Locate the cell with the specified text and output its [x, y] center coordinate. 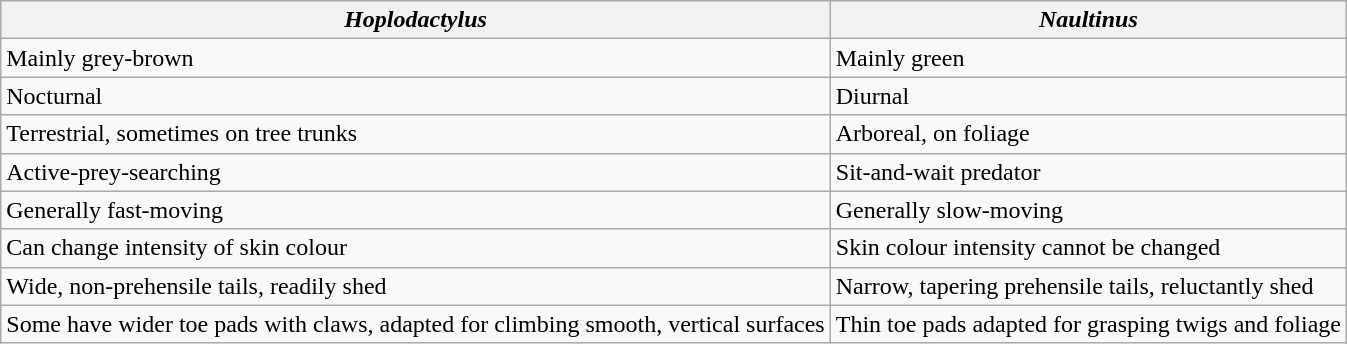
Mainly green [1088, 58]
Diurnal [1088, 96]
Wide, non-prehensile tails, readily shed [416, 286]
Generally fast-moving [416, 210]
Active-prey-searching [416, 172]
Can change intensity of skin colour [416, 248]
Skin colour intensity cannot be changed [1088, 248]
Hoplodactylus [416, 20]
Nocturnal [416, 96]
Arboreal, on foliage [1088, 134]
Terrestrial, sometimes on tree trunks [416, 134]
Sit-and-wait predator [1088, 172]
Generally slow-moving [1088, 210]
Narrow, tapering prehensile tails, reluctantly shed [1088, 286]
Mainly grey-brown [416, 58]
Naultinus [1088, 20]
Some have wider toe pads with claws, adapted for climbing smooth, vertical surfaces [416, 324]
Thin toe pads adapted for grasping twigs and foliage [1088, 324]
